Return the (x, y) coordinate for the center point of the cell that contains the specified text.  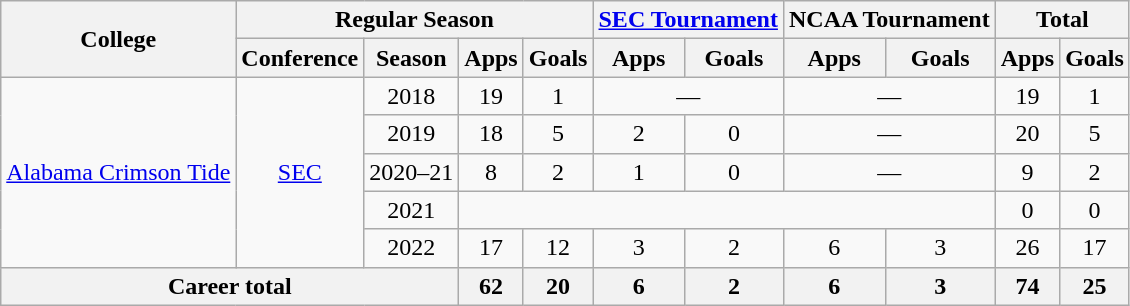
SEC (300, 172)
Alabama Crimson Tide (118, 172)
2018 (412, 96)
College (118, 39)
8 (491, 172)
26 (1027, 248)
SEC Tournament (688, 20)
74 (1027, 286)
2022 (412, 248)
2020–21 (412, 172)
2021 (412, 210)
25 (1095, 286)
9 (1027, 172)
12 (558, 248)
Conference (300, 58)
Regular Season (414, 20)
Career total (230, 286)
2019 (412, 134)
NCAA Tournament (889, 20)
Total (1062, 20)
18 (491, 134)
Season (412, 58)
62 (491, 286)
